Identify which cell holds the provided text, then report its [x, y] central coordinate. 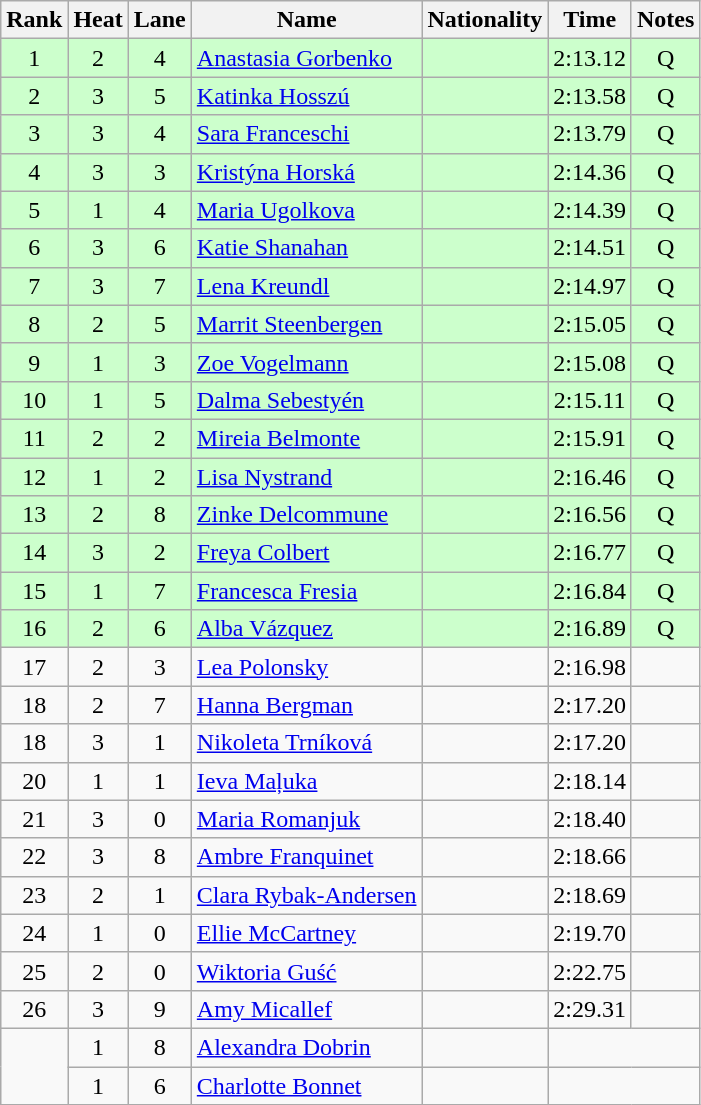
2:14.36 [590, 172]
Wiktoria Guść [306, 971]
Hanna Bergman [306, 705]
Mireia Belmonte [306, 438]
Kristýna Horská [306, 172]
Amy Micallef [306, 1009]
2:16.77 [590, 553]
23 [34, 895]
2:19.70 [590, 933]
Alba Vázquez [306, 629]
2:16.56 [590, 515]
14 [34, 553]
2:15.08 [590, 362]
2:29.31 [590, 1009]
Alexandra Dobrin [306, 1047]
Maria Ugolkova [306, 210]
2:18.40 [590, 819]
2:16.84 [590, 591]
Francesca Fresia [306, 591]
Sara Franceschi [306, 134]
Charlotte Bonnet [306, 1085]
2:13.58 [590, 96]
26 [34, 1009]
17 [34, 667]
2:16.89 [590, 629]
Dalma Sebestyén [306, 400]
Ellie McCartney [306, 933]
Rank [34, 20]
2:22.75 [590, 971]
Zoe Vogelmann [306, 362]
Time [590, 20]
2:18.14 [590, 781]
Ieva Maļuka [306, 781]
Nikoleta Trníková [306, 743]
24 [34, 933]
21 [34, 819]
Clara Rybak-Andersen [306, 895]
Maria Romanjuk [306, 819]
2:18.66 [590, 857]
2:13.12 [590, 58]
Anastasia Gorbenko [306, 58]
Heat [98, 20]
Lea Polonsky [306, 667]
Marrit Steenbergen [306, 324]
Lena Kreundl [306, 286]
16 [34, 629]
2:15.91 [590, 438]
Katinka Hosszú [306, 96]
Freya Colbert [306, 553]
22 [34, 857]
25 [34, 971]
15 [34, 591]
12 [34, 477]
2:14.51 [590, 248]
Name [306, 20]
Ambre Franquinet [306, 857]
11 [34, 438]
2:13.79 [590, 134]
10 [34, 400]
20 [34, 781]
Notes [665, 20]
Zinke Delcommune [306, 515]
2:18.69 [590, 895]
2:15.11 [590, 400]
Lane [160, 20]
2:15.05 [590, 324]
2:14.97 [590, 286]
2:14.39 [590, 210]
Lisa Nystrand [306, 477]
Katie Shanahan [306, 248]
2:16.98 [590, 667]
2:16.46 [590, 477]
13 [34, 515]
Nationality [485, 20]
